Determine the [x, y] coordinate at the center of the cell enclosing the given text.  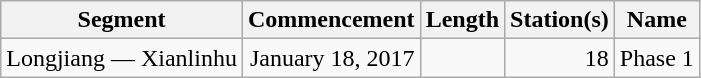
18 [560, 58]
Longjiang — Xianlinhu [122, 58]
Segment [122, 20]
Length [462, 20]
Commencement [331, 20]
Station(s) [560, 20]
January 18, 2017 [331, 58]
Name [656, 20]
Phase 1 [656, 58]
